Return (x, y) of the center of cell containing provided text 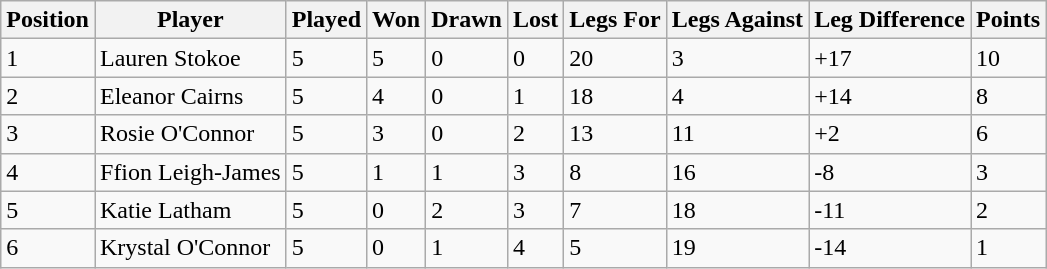
Katie Latham (190, 210)
-11 (890, 210)
-8 (890, 172)
Played (326, 20)
Lost (535, 20)
7 (615, 210)
Drawn (467, 20)
20 (615, 58)
Eleanor Cairns (190, 96)
16 (737, 172)
+2 (890, 134)
Krystal O'Connor (190, 248)
Ffion Leigh-James (190, 172)
Won (396, 20)
+14 (890, 96)
Position (48, 20)
Leg Difference (890, 20)
Player (190, 20)
Points (1008, 20)
Rosie O'Connor (190, 134)
+17 (890, 58)
-14 (890, 248)
Legs For (615, 20)
Legs Against (737, 20)
11 (737, 134)
10 (1008, 58)
Lauren Stokoe (190, 58)
19 (737, 248)
13 (615, 134)
